Output the (x, y) coordinate of the center of the cell containing the given text.  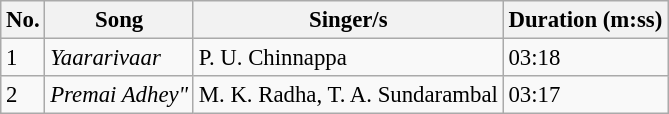
Song (120, 20)
03:18 (585, 58)
Premai Adhey" (120, 95)
No. (23, 20)
03:17 (585, 95)
Duration (m:ss) (585, 20)
P. U. Chinnappa (348, 58)
M. K. Radha, T. A. Sundarambal (348, 95)
Singer/s (348, 20)
2 (23, 95)
Yaararivaar (120, 58)
1 (23, 58)
